Capture the cell that displays the provided text and extract its [x, y] central coordinate. 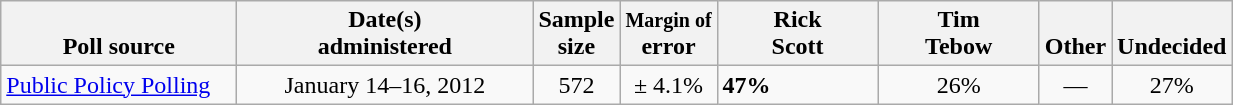
Date(s)administered [385, 34]
572 [576, 85]
TimTebow [958, 34]
Other [1075, 34]
± 4.1% [668, 85]
27% [1172, 85]
Public Policy Polling [119, 85]
— [1075, 85]
Margin oferror [668, 34]
January 14–16, 2012 [385, 85]
26% [958, 85]
RickScott [798, 34]
Samplesize [576, 34]
47% [798, 85]
Poll source [119, 34]
Undecided [1172, 34]
